Output the [x, y] coordinate of the center of the cell containing the given text.  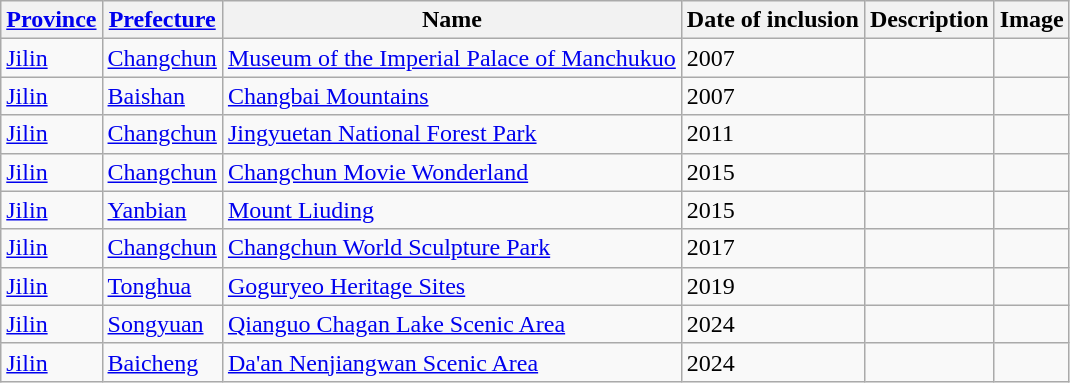
Image [1032, 20]
Description [929, 20]
Da'an Nenjiangwan Scenic Area [452, 362]
Qianguo Chagan Lake Scenic Area [452, 324]
Date of inclusion [772, 20]
Baishan [162, 96]
Province [52, 20]
Museum of the Imperial Palace of Manchukuo [452, 58]
Prefecture [162, 20]
Changchun World Sculpture Park [452, 248]
Songyuan [162, 324]
Yanbian [162, 210]
Tonghua [162, 286]
Changchun Movie Wonderland [452, 172]
2011 [772, 134]
Changbai Mountains [452, 96]
Jingyuetan National Forest Park [452, 134]
Mount Liuding [452, 210]
2017 [772, 248]
Goguryeo Heritage Sites [452, 286]
Baicheng [162, 362]
Name [452, 20]
2019 [772, 286]
